Output the [X, Y] coordinate of the center of the cell containing the given text.  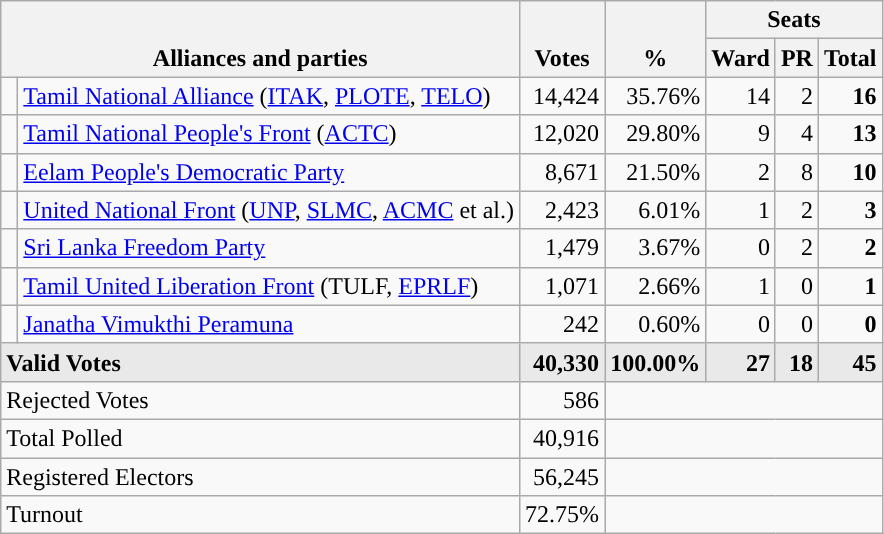
Seats [794, 20]
586 [562, 400]
18 [796, 362]
% [656, 39]
6.01% [656, 210]
Tamil National Alliance (ITAK, PLOTE, TELO) [269, 96]
Registered Electors [260, 477]
Votes [562, 39]
45 [850, 362]
13 [850, 134]
72.75% [562, 515]
27 [741, 362]
2.66% [656, 286]
2,423 [562, 210]
Turnout [260, 515]
Tamil United Liberation Front (TULF, EPRLF) [269, 286]
242 [562, 324]
40,330 [562, 362]
Valid Votes [260, 362]
Janatha Vimukthi Peramuna [269, 324]
100.00% [656, 362]
35.76% [656, 96]
29.80% [656, 134]
9 [741, 134]
3 [850, 210]
12,020 [562, 134]
14,424 [562, 96]
0.60% [656, 324]
3.67% [656, 248]
Alliances and parties [260, 39]
21.50% [656, 172]
1,479 [562, 248]
Total Polled [260, 438]
4 [796, 134]
Eelam People's Democratic Party [269, 172]
PR [796, 58]
8,671 [562, 172]
1,071 [562, 286]
Sri Lanka Freedom Party [269, 248]
Total [850, 58]
Rejected Votes [260, 400]
14 [741, 96]
10 [850, 172]
Ward [741, 58]
40,916 [562, 438]
Tamil National People's Front (ACTC) [269, 134]
16 [850, 96]
56,245 [562, 477]
United National Front (UNP, SLMC, ACMC et al.) [269, 210]
8 [796, 172]
